For the text-containing cell, return its midpoint in [x, y] coordinate format. 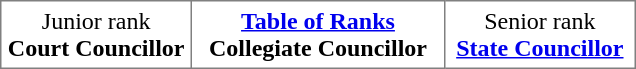
Table of RanksCollegiate Councillor [318, 35]
Junior rankCourt Councillor [96, 35]
Senior rankState Councillor [540, 35]
